Extract the (X, Y) coordinate from the center of the cell holding the provided text.  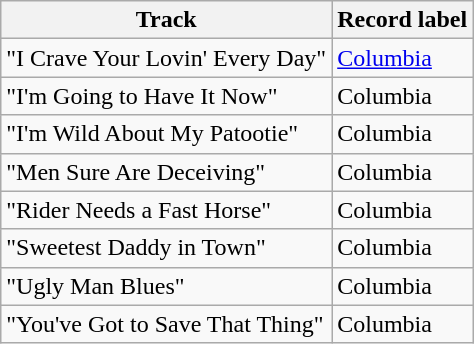
"Rider Needs a Fast Horse" (166, 210)
"I'm Wild About My Patootie" (166, 134)
Record label (402, 20)
"I'm Going to Have It Now" (166, 96)
"I Crave Your Lovin' Every Day" (166, 58)
"Men Sure Are Deceiving" (166, 172)
"Ugly Man Blues" (166, 286)
"You've Got to Save That Thing" (166, 324)
"Sweetest Daddy in Town" (166, 248)
Track (166, 20)
